From the cell containing the given text, extract its center point as (x, y) coordinate. 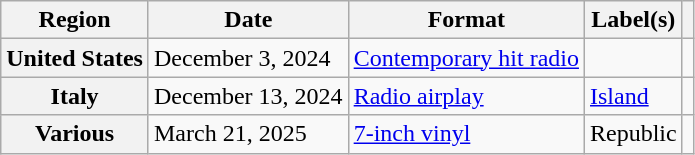
March 21, 2025 (248, 134)
December 13, 2024 (248, 96)
Region (75, 20)
Island (633, 96)
Italy (75, 96)
Format (466, 20)
Label(s) (633, 20)
Various (75, 134)
Radio airplay (466, 96)
Republic (633, 134)
7-inch vinyl (466, 134)
United States (75, 58)
Date (248, 20)
December 3, 2024 (248, 58)
Contemporary hit radio (466, 58)
